Extract the [x, y] coordinate from the center of the cell holding the provided text.  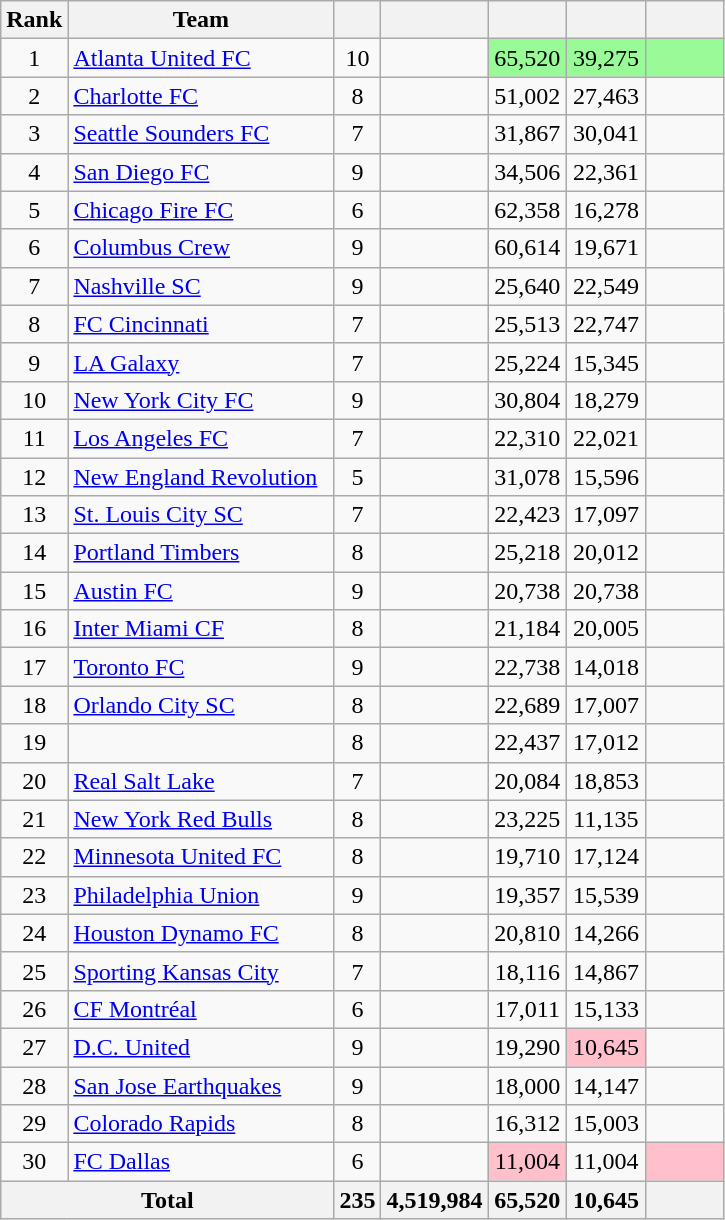
29 [34, 1124]
Seattle Sounders FC [201, 134]
20,012 [606, 553]
Total [168, 1200]
12 [34, 477]
15,133 [606, 1009]
2 [34, 96]
34,506 [528, 172]
14,867 [606, 971]
20,084 [528, 781]
30 [34, 1162]
15,003 [606, 1124]
19,357 [528, 895]
22 [34, 857]
LA Galaxy [201, 362]
Minnesota United FC [201, 857]
25,218 [528, 553]
21,184 [528, 629]
4,519,984 [434, 1200]
22,310 [528, 438]
FC Dallas [201, 1162]
22,738 [528, 667]
17,007 [606, 705]
23,225 [528, 819]
51,002 [528, 96]
Atlanta United FC [201, 58]
25,224 [528, 362]
Philadelphia Union [201, 895]
25,640 [528, 286]
22,549 [606, 286]
Orlando City SC [201, 705]
26 [34, 1009]
San Jose Earthquakes [201, 1085]
14,018 [606, 667]
FC Cincinnati [201, 324]
1 [34, 58]
18 [34, 705]
28 [34, 1085]
15,596 [606, 477]
Nashville SC [201, 286]
30,041 [606, 134]
15 [34, 591]
Charlotte FC [201, 96]
25,513 [528, 324]
19 [34, 743]
16,312 [528, 1124]
New York Red Bulls [201, 819]
31,078 [528, 477]
11,135 [606, 819]
San Diego FC [201, 172]
15,539 [606, 895]
Austin FC [201, 591]
20,005 [606, 629]
39,275 [606, 58]
24 [34, 933]
14,147 [606, 1085]
22,021 [606, 438]
19,290 [528, 1047]
Team [201, 20]
17,097 [606, 515]
18,853 [606, 781]
22,423 [528, 515]
Toronto FC [201, 667]
17,124 [606, 857]
60,614 [528, 248]
14,266 [606, 933]
18,279 [606, 400]
Los Angeles FC [201, 438]
St. Louis City SC [201, 515]
Columbus Crew [201, 248]
16 [34, 629]
Sporting Kansas City [201, 971]
21 [34, 819]
3 [34, 134]
Rank [34, 20]
14 [34, 553]
17 [34, 667]
Chicago Fire FC [201, 210]
235 [358, 1200]
4 [34, 172]
18,116 [528, 971]
New York City FC [201, 400]
20,810 [528, 933]
62,358 [528, 210]
CF Montréal [201, 1009]
27 [34, 1047]
22,747 [606, 324]
D.C. United [201, 1047]
27,463 [606, 96]
11 [34, 438]
22,361 [606, 172]
17,012 [606, 743]
25 [34, 971]
15,345 [606, 362]
30,804 [528, 400]
New England Revolution [201, 477]
18,000 [528, 1085]
16,278 [606, 210]
Portland Timbers [201, 553]
13 [34, 515]
19,710 [528, 857]
31,867 [528, 134]
Houston Dynamo FC [201, 933]
17,011 [528, 1009]
20 [34, 781]
22,689 [528, 705]
Colorado Rapids [201, 1124]
23 [34, 895]
19,671 [606, 248]
22,437 [528, 743]
Real Salt Lake [201, 781]
Inter Miami CF [201, 629]
